Output the (X, Y) coordinate of the center of the cell containing the given text.  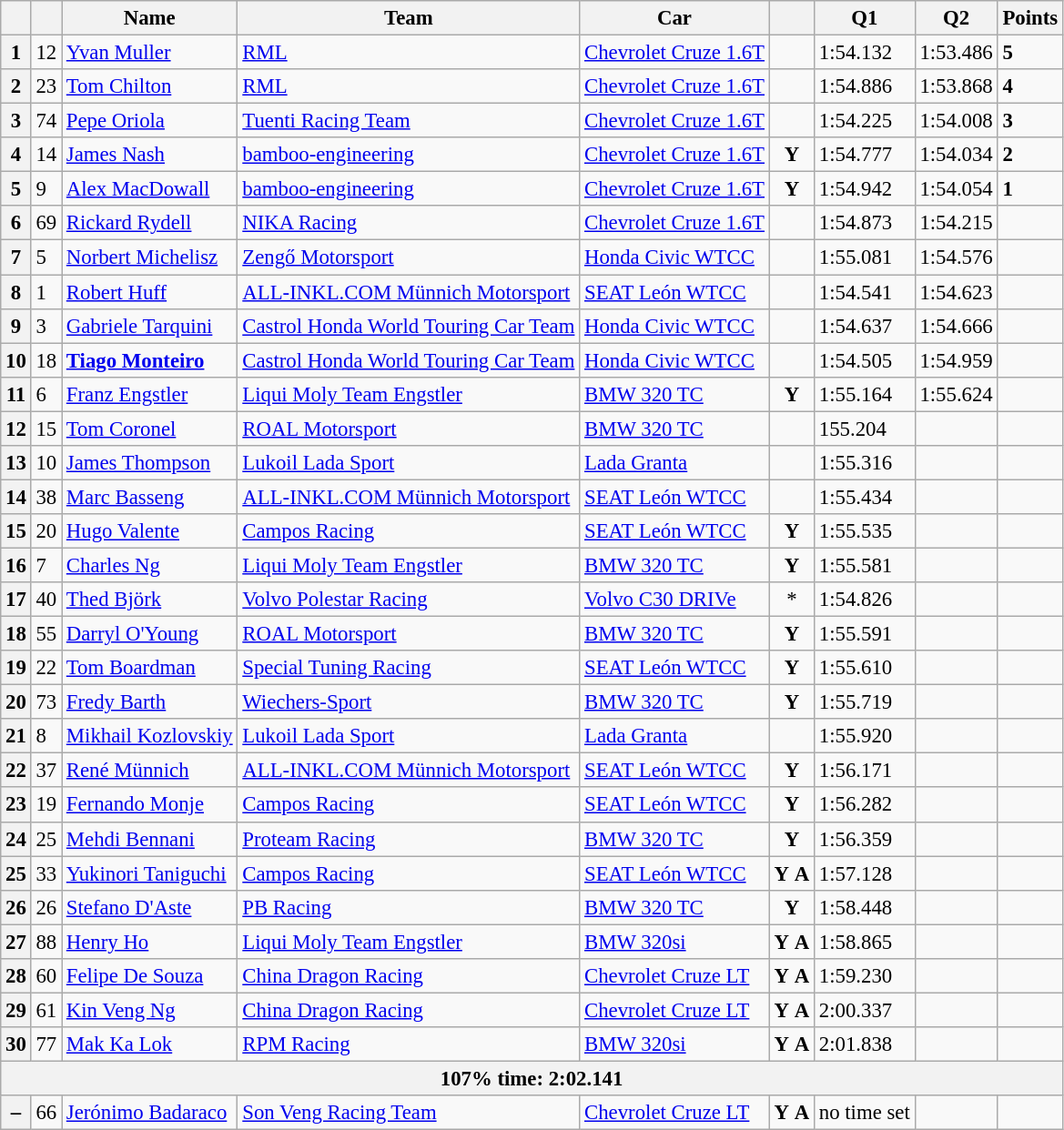
René Münnich (149, 771)
Tom Boardman (149, 668)
Darryl O'Young (149, 634)
Proteam Racing (409, 839)
28 (16, 976)
27 (16, 942)
77 (46, 1044)
38 (46, 497)
1:54.826 (865, 600)
1:55.434 (865, 497)
1:55.624 (956, 394)
107% time: 2:02.141 (532, 1078)
2:01.838 (865, 1044)
– (16, 1113)
1:54.215 (956, 223)
1:58.865 (865, 942)
16 (16, 565)
24 (16, 839)
Charles Ng (149, 565)
James Nash (149, 155)
Rickard Rydell (149, 223)
73 (46, 702)
1:54.942 (865, 189)
Pepe Oriola (149, 121)
RPM Racing (409, 1044)
1:55.581 (865, 565)
29 (16, 1010)
1:55.164 (865, 394)
Henry Ho (149, 942)
1:54.541 (865, 292)
PB Racing (409, 907)
1:54.886 (865, 86)
Franz Engstler (149, 394)
1:55.316 (865, 463)
30 (16, 1044)
1:55.591 (865, 634)
66 (46, 1113)
21 (16, 736)
James Thompson (149, 463)
1:59.230 (865, 976)
155.204 (865, 429)
1:54.777 (865, 155)
1:54.034 (956, 155)
* (792, 600)
1:55.920 (865, 736)
Son Veng Racing Team (409, 1113)
Gabriele Tarquini (149, 326)
Q1 (865, 18)
Car (675, 18)
1:55.535 (865, 531)
Name (149, 18)
Volvo C30 DRIVe (675, 600)
Stefano D'Aste (149, 907)
Robert Huff (149, 292)
Volvo Polestar Racing (409, 600)
1:54.873 (865, 223)
1:56.282 (865, 805)
55 (46, 634)
1:54.959 (956, 360)
Kin Veng Ng (149, 1010)
Zengő Motorsport (409, 257)
1:54.132 (865, 53)
33 (46, 873)
1:56.359 (865, 839)
Felipe De Souza (149, 976)
1:56.171 (865, 771)
17 (16, 600)
37 (46, 771)
Mehdi Bennani (149, 839)
Tuenti Racing Team (409, 121)
1:57.128 (865, 873)
88 (46, 942)
Marc Basseng (149, 497)
Points (1030, 18)
1:54.505 (865, 360)
Yvan Muller (149, 53)
Mak Ka Lok (149, 1044)
Alex MacDowall (149, 189)
1:55.719 (865, 702)
61 (46, 1010)
NIKA Racing (409, 223)
60 (46, 976)
1:58.448 (865, 907)
Thed Björk (149, 600)
Fernando Monje (149, 805)
1:53.868 (956, 86)
Tom Coronel (149, 429)
1:53.486 (956, 53)
Jerónimo Badaraco (149, 1113)
1:54.576 (956, 257)
Tom Chilton (149, 86)
Special Tuning Racing (409, 668)
2:00.337 (865, 1010)
Tiago Monteiro (149, 360)
1:54.054 (956, 189)
40 (46, 600)
11 (16, 394)
no time set (865, 1113)
Q2 (956, 18)
13 (16, 463)
69 (46, 223)
1:54.637 (865, 326)
Fredy Barth (149, 702)
1:55.081 (865, 257)
1:54.666 (956, 326)
1:54.623 (956, 292)
Team (409, 18)
74 (46, 121)
Yukinori Taniguchi (149, 873)
Norbert Michelisz (149, 257)
Hugo Valente (149, 531)
1:54.225 (865, 121)
1:55.610 (865, 668)
Wiechers-Sport (409, 702)
1:54.008 (956, 121)
Mikhail Kozlovskiy (149, 736)
